Determine the (x, y) coordinate at the center of the cell enclosing the given text.  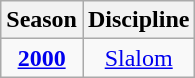
2000 (42, 58)
Slalom (138, 58)
Season (42, 20)
Discipline (138, 20)
